Extract the (X, Y) coordinate from the center of the cell holding the provided text.  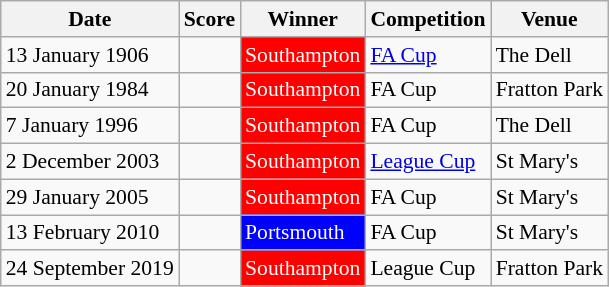
7 January 1996 (90, 126)
20 January 1984 (90, 90)
13 February 2010 (90, 233)
Winner (302, 19)
Date (90, 19)
Venue (550, 19)
Portsmouth (302, 233)
2 December 2003 (90, 162)
Competition (428, 19)
24 September 2019 (90, 269)
Score (210, 19)
13 January 1906 (90, 55)
29 January 2005 (90, 197)
